Return the [x, y] coordinate for the center point of the cell that contains the specified text.  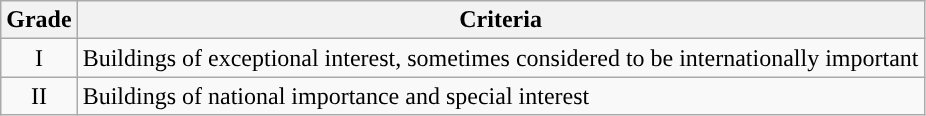
Criteria [500, 20]
Buildings of exceptional interest, sometimes considered to be internationally important [500, 58]
Buildings of national importance and special interest [500, 96]
II [39, 96]
I [39, 58]
Grade [39, 20]
